Detect which cell encompasses the target text, then output its (x, y) center coordinate. 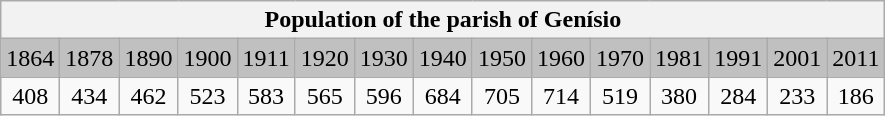
1864 (30, 58)
1991 (738, 58)
1930 (384, 58)
1920 (324, 58)
2001 (798, 58)
233 (798, 96)
284 (738, 96)
408 (30, 96)
596 (384, 96)
1900 (208, 58)
1911 (266, 58)
714 (560, 96)
1950 (502, 58)
1878 (90, 58)
Population of the parish of Genísio (443, 20)
1981 (680, 58)
1890 (148, 58)
434 (90, 96)
186 (856, 96)
523 (208, 96)
565 (324, 96)
1970 (620, 58)
2011 (856, 58)
684 (442, 96)
519 (620, 96)
1940 (442, 58)
583 (266, 96)
705 (502, 96)
380 (680, 96)
462 (148, 96)
1960 (560, 58)
